Detect which cell encompasses the target text, then output its [X, Y] center coordinate. 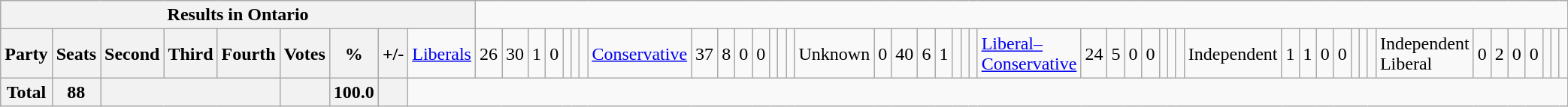
Independent Liberal [1424, 54]
Conservative [640, 54]
+/- [392, 54]
26 [489, 54]
5 [1115, 54]
Results in Ontario [238, 15]
% [353, 54]
Votes [304, 54]
Seats [76, 54]
Liberal–Conservative [1029, 54]
Independent [1233, 54]
Third [191, 54]
40 [905, 54]
Unknown [834, 54]
8 [726, 54]
Liberals [442, 54]
Second [132, 54]
Total [26, 92]
24 [1094, 54]
2 [1499, 54]
100.0 [353, 92]
30 [516, 54]
37 [705, 54]
6 [926, 54]
Party [26, 54]
88 [76, 92]
Fourth [248, 54]
